From the cell containing the given text, extract its center point as (X, Y) coordinate. 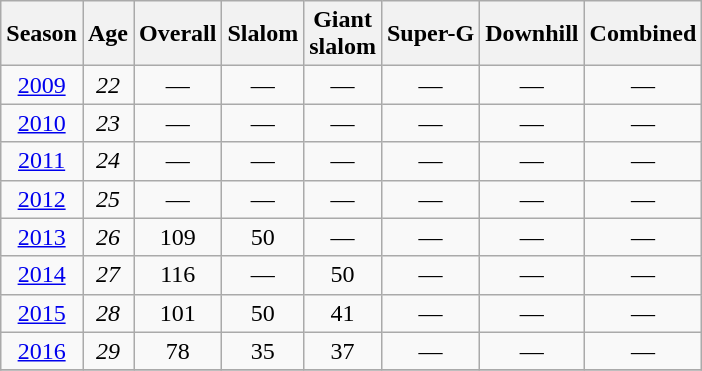
25 (108, 199)
Slalom (263, 34)
2011 (42, 161)
Combined (643, 34)
Downhill (532, 34)
2010 (42, 123)
Giantslalom (343, 34)
116 (178, 275)
Age (108, 34)
27 (108, 275)
23 (108, 123)
Super-G (430, 34)
Overall (178, 34)
101 (178, 313)
2016 (42, 351)
29 (108, 351)
2013 (42, 237)
28 (108, 313)
35 (263, 351)
2009 (42, 85)
2012 (42, 199)
22 (108, 85)
2014 (42, 275)
26 (108, 237)
2015 (42, 313)
24 (108, 161)
41 (343, 313)
78 (178, 351)
37 (343, 351)
109 (178, 237)
Season (42, 34)
